Return (X, Y) of the center of cell containing provided text 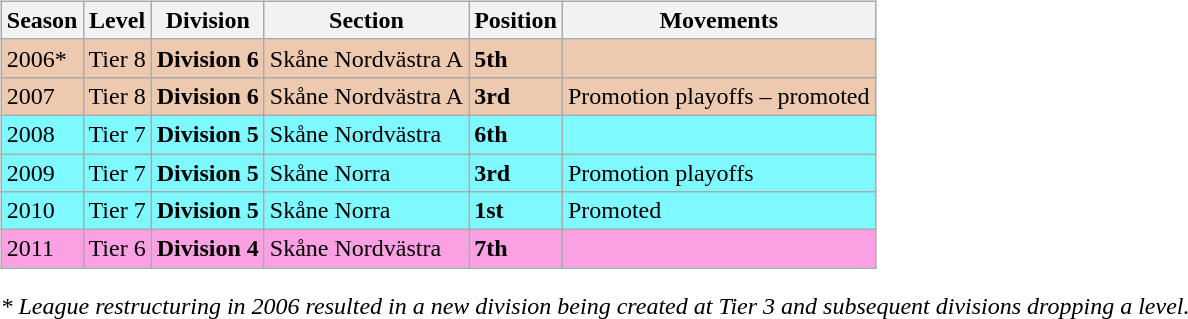
Promotion playoffs – promoted (718, 96)
Position (516, 20)
Tier 6 (117, 249)
7th (516, 249)
2011 (42, 249)
Division (208, 20)
Division 4 (208, 249)
6th (516, 134)
2008 (42, 134)
Section (366, 20)
2010 (42, 211)
Promotion playoffs (718, 173)
5th (516, 58)
Level (117, 20)
Promoted (718, 211)
2009 (42, 173)
Movements (718, 20)
Season (42, 20)
1st (516, 211)
2007 (42, 96)
2006* (42, 58)
